Provide the (X, Y) coordinate of the cell's center where the given text is located.  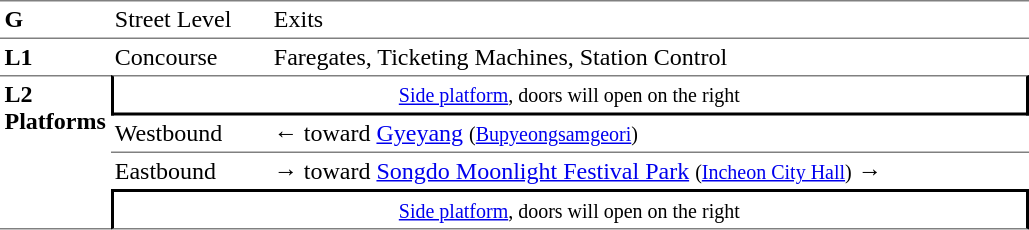
← toward Gyeyang (Bupyeongsamgeori) (648, 135)
Faregates, Ticketing Machines, Station Control (648, 57)
G (55, 20)
L2Platforms (55, 152)
Exits (648, 20)
L1 (55, 57)
Eastbound (190, 171)
→ toward Songdo Moonlight Festival Park (Incheon City Hall) → (648, 171)
Concourse (190, 57)
Street Level (190, 20)
Westbound (190, 135)
